For the text-containing cell, return its midpoint in [x, y] coordinate format. 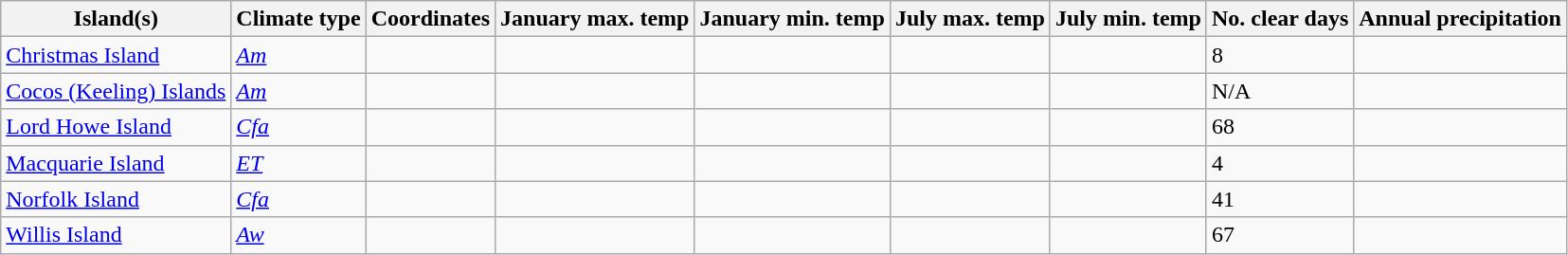
No. clear days [1279, 19]
January min. temp [792, 19]
Annual precipitation [1461, 19]
Cocos (Keeling) Islands [116, 91]
July min. temp [1127, 19]
41 [1279, 199]
Macquarie Island [116, 163]
July max. temp [970, 19]
ET [298, 163]
Aw [298, 235]
Climate type [298, 19]
January max. temp [595, 19]
Norfolk Island [116, 199]
Lord Howe Island [116, 127]
Willis Island [116, 235]
Coordinates [430, 19]
N/A [1279, 91]
Island(s) [116, 19]
Christmas Island [116, 55]
68 [1279, 127]
67 [1279, 235]
8 [1279, 55]
4 [1279, 163]
